Pinpoint the cell where the given text exists, returning its (X, Y) midpoint coordinate. 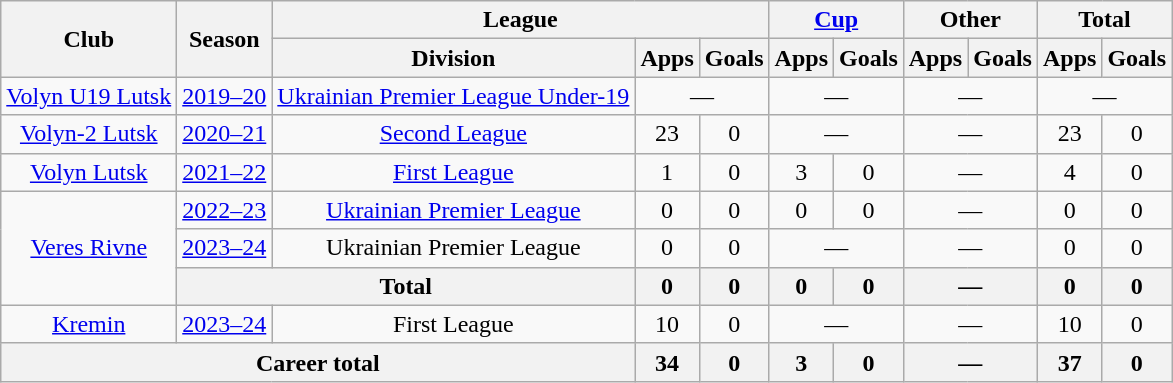
Club (89, 39)
37 (1069, 362)
Kremin (89, 324)
Second League (454, 134)
Ukrainian Premier League Under-19 (454, 96)
Volyn-2 Lutsk (89, 134)
Other (970, 20)
Cup (836, 20)
2019–20 (224, 96)
34 (667, 362)
Season (224, 39)
Division (454, 58)
Volyn U19 Lutsk (89, 96)
League (520, 20)
1 (667, 172)
Career total (318, 362)
Veres Rivne (89, 248)
Volyn Lutsk (89, 172)
2020–21 (224, 134)
4 (1069, 172)
2022–23 (224, 210)
2021–22 (224, 172)
